From the cell containing the given text, extract its center point as [x, y] coordinate. 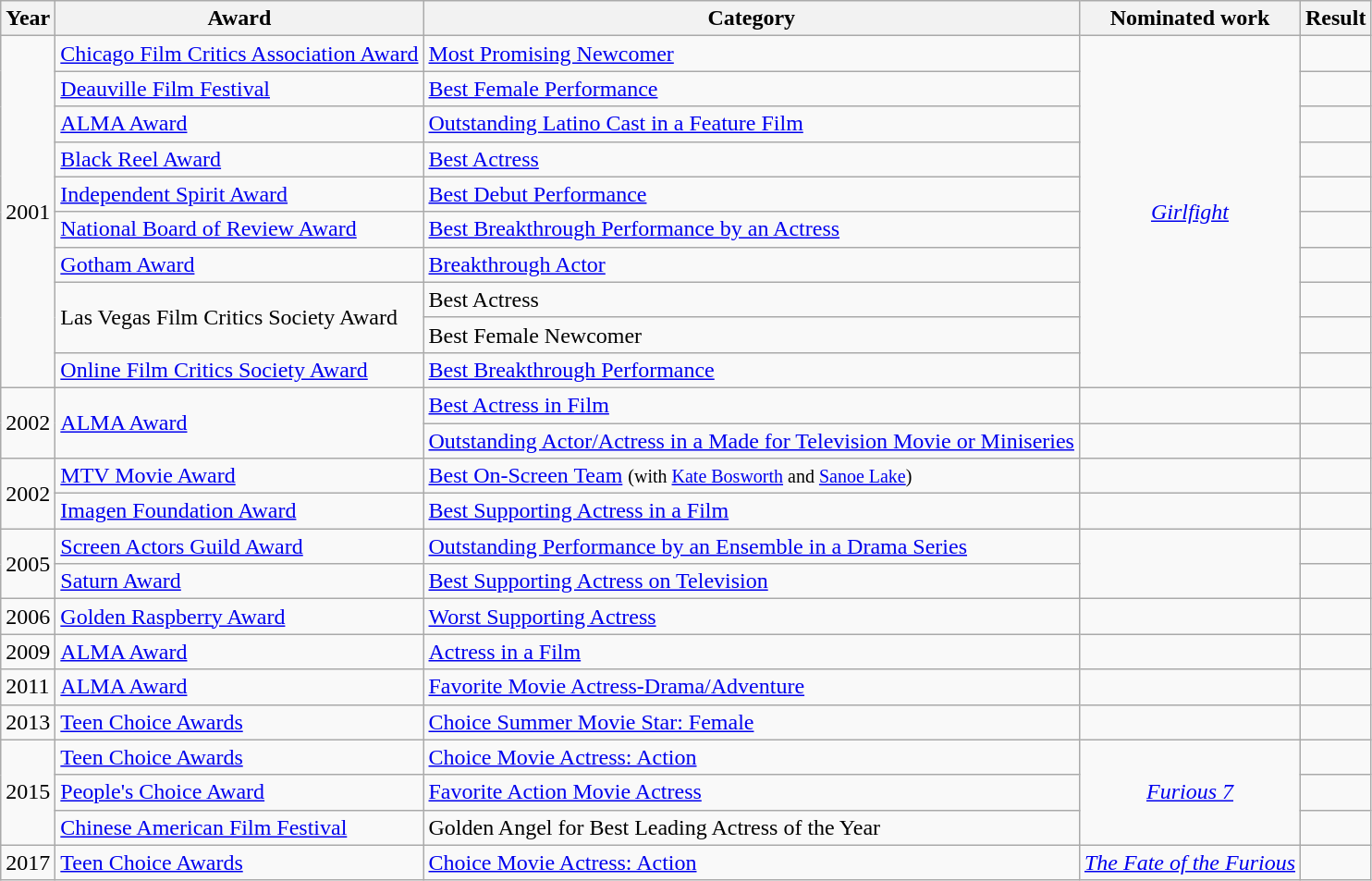
Favorite Action Movie Actress [751, 792]
MTV Movie Award [239, 476]
Chinese American Film Festival [239, 827]
Imagen Foundation Award [239, 511]
2005 [28, 564]
Best Female Newcomer [751, 335]
Year [28, 18]
National Board of Review Award [239, 229]
2009 [28, 652]
Result [1336, 18]
2013 [28, 722]
Best On-Screen Team (with Kate Bosworth and Sanoe Lake) [751, 476]
People's Choice Award [239, 792]
Worst Supporting Actress [751, 617]
Best Supporting Actress on Television [751, 581]
Best Breakthrough Performance by an Actress [751, 229]
Category [751, 18]
2011 [28, 687]
Most Promising Newcomer [751, 54]
Furious 7 [1189, 792]
Girlfight [1189, 213]
2001 [28, 213]
Favorite Movie Actress-Drama/Adventure [751, 687]
Black Reel Award [239, 159]
Independent Spirit Award [239, 194]
2015 [28, 792]
The Fate of the Furious [1189, 863]
Saturn Award [239, 581]
Best Supporting Actress in a Film [751, 511]
Screen Actors Guild Award [239, 546]
Choice Summer Movie Star: Female [751, 722]
Best Debut Performance [751, 194]
Best Female Performance [751, 89]
Las Vegas Film Critics Society Award [239, 317]
2006 [28, 617]
Best Actress in Film [751, 405]
Gotham Award [239, 264]
2017 [28, 863]
Award [239, 18]
Outstanding Performance by an Ensemble in a Drama Series [751, 546]
Chicago Film Critics Association Award [239, 54]
Outstanding Latino Cast in a Feature Film [751, 124]
Nominated work [1189, 18]
Best Breakthrough Performance [751, 370]
Deauville Film Festival [239, 89]
Online Film Critics Society Award [239, 370]
Actress in a Film [751, 652]
Breakthrough Actor [751, 264]
Golden Raspberry Award [239, 617]
Golden Angel for Best Leading Actress of the Year [751, 827]
Outstanding Actor/Actress in a Made for Television Movie or Miniseries [751, 441]
